Return the (x, y) coordinate for the center point of the cell that contains the specified text.  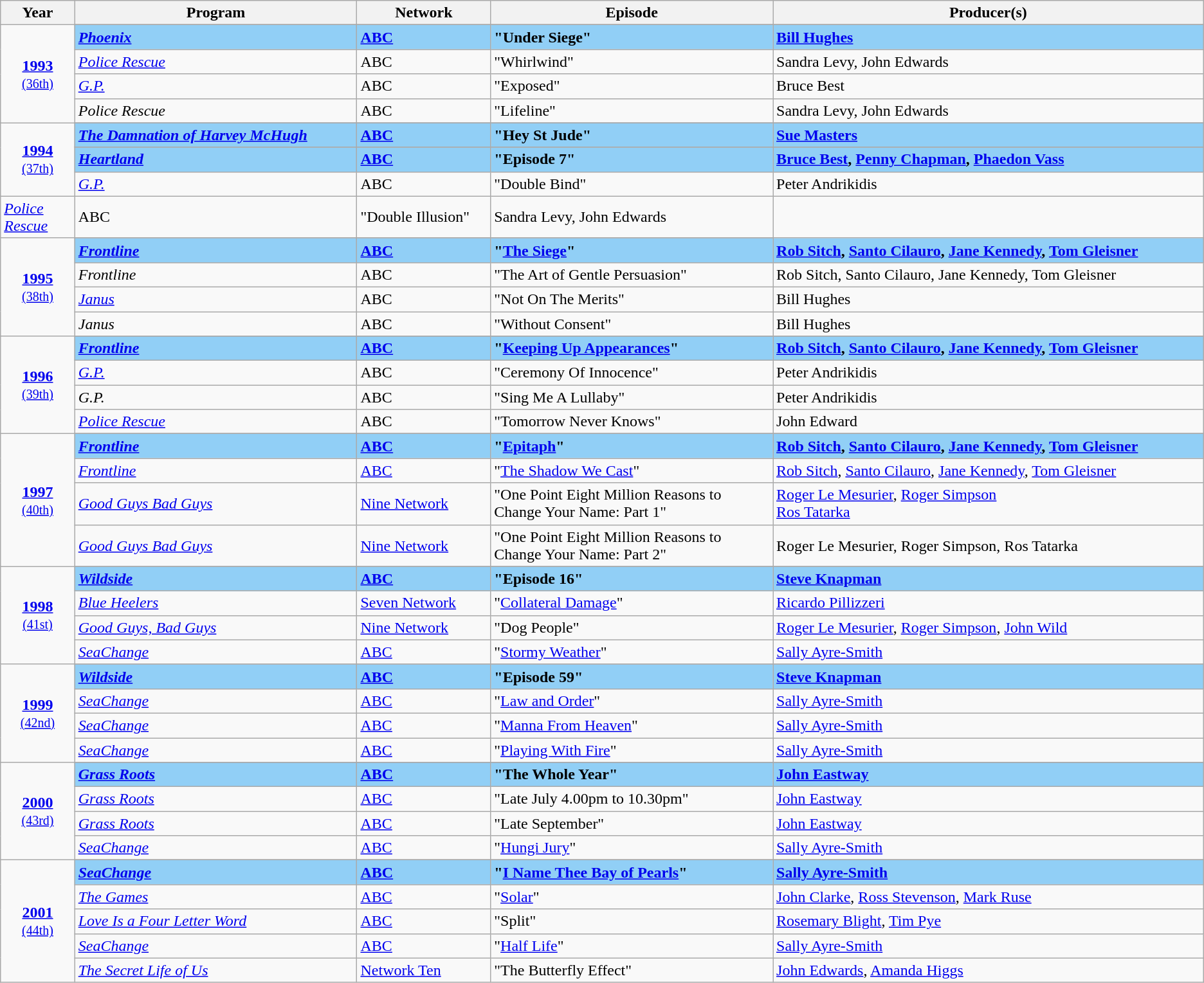
Bruce Best, Penny Chapman, Phaedon Vass (989, 159)
"One Point Eight Million Reasons to Change Your Name: Part 2" (632, 545)
"Without Consent" (632, 323)
"Manna From Heaven" (632, 725)
1994(37th) (37, 159)
Roger Le Mesurier, Roger SimpsonRos Tatarka (989, 504)
The Damnation of Harvey McHugh (216, 135)
"Tomorrow Never Knows" (632, 422)
Blue Heelers (216, 603)
"Stormy Weather" (632, 652)
"The Shadow We Cast" (632, 471)
"Episode 16" (632, 579)
"Solar" (632, 897)
"Lifeline" (632, 111)
"Double Bind" (632, 184)
"Epitaph" (632, 446)
"Playing With Fire" (632, 750)
"Hey St Jude" (632, 135)
"Dog People" (632, 627)
1993(36th) (37, 74)
"Whirlwind" (632, 62)
John Edwards, Amanda Higgs (989, 970)
"Under Siege" (632, 37)
Heartland (216, 159)
1995(38th) (37, 287)
Seven Network (424, 603)
"Episode 7" (632, 159)
The Games (216, 897)
The Secret Life of Us (216, 970)
1998(41st) (37, 615)
"Not On The Merits" (632, 299)
John Clarke, Ross Stevenson, Mark Ruse (989, 897)
John Edward (989, 422)
1997(40th) (37, 500)
"Ceremony Of Innocence" (632, 373)
2000(43rd) (37, 811)
Year (37, 13)
"Double Illusion" (424, 217)
2001(44th) (37, 921)
"The Art of Gentle Persuasion" (632, 275)
1996(39th) (37, 385)
Bruce Best (989, 86)
Roger Le Mesurier, Roger Simpson, Ros Tatarka (989, 545)
"The Siege" (632, 250)
"The Whole Year" (632, 775)
"Late July 4.00pm to 10.30pm" (632, 799)
Producer(s) (989, 13)
"One Point Eight Million Reasons to Change Your Name: Part 1" (632, 504)
1999(42nd) (37, 713)
"Late September" (632, 824)
Roger Le Mesurier, Roger Simpson, John Wild (989, 627)
"Law and Order" (632, 701)
"Episode 59" (632, 676)
Phoenix (216, 37)
Program (216, 13)
"Exposed" (632, 86)
"Split" (632, 921)
"Half Life" (632, 946)
"Sing Me A Lullaby" (632, 397)
"Collateral Damage" (632, 603)
Love Is a Four Letter Word (216, 921)
Network (424, 13)
Sue Masters (989, 135)
"Hungi Jury" (632, 848)
Rosemary Blight, Tim Pye (989, 921)
Network Ten (424, 970)
"I Name Thee Bay of Pearls" (632, 872)
"Keeping Up Appearances" (632, 348)
"The Butterfly Effect" (632, 970)
Ricardo Pillizzeri (989, 603)
Episode (632, 13)
Good Guys, Bad Guys (216, 627)
